Provide the (X, Y) coordinate of the cell's center where the given text is located.  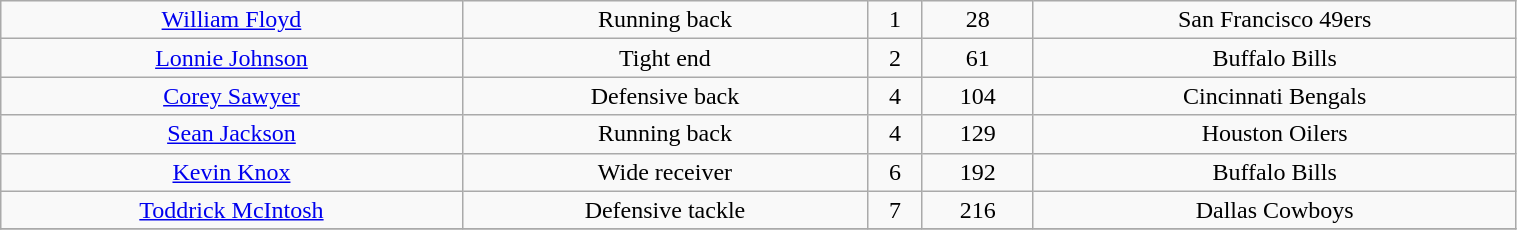
6 (895, 172)
7 (895, 210)
129 (978, 134)
Tight end (664, 58)
Houston Oilers (1274, 134)
Kevin Knox (232, 172)
192 (978, 172)
Sean Jackson (232, 134)
Defensive tackle (664, 210)
Cincinnati Bengals (1274, 96)
Corey Sawyer (232, 96)
104 (978, 96)
28 (978, 20)
2 (895, 58)
Toddrick McIntosh (232, 210)
William Floyd (232, 20)
Wide receiver (664, 172)
Lonnie Johnson (232, 58)
61 (978, 58)
1 (895, 20)
Defensive back (664, 96)
Dallas Cowboys (1274, 210)
216 (978, 210)
San Francisco 49ers (1274, 20)
